Return [X, Y] of the center of cell containing provided text 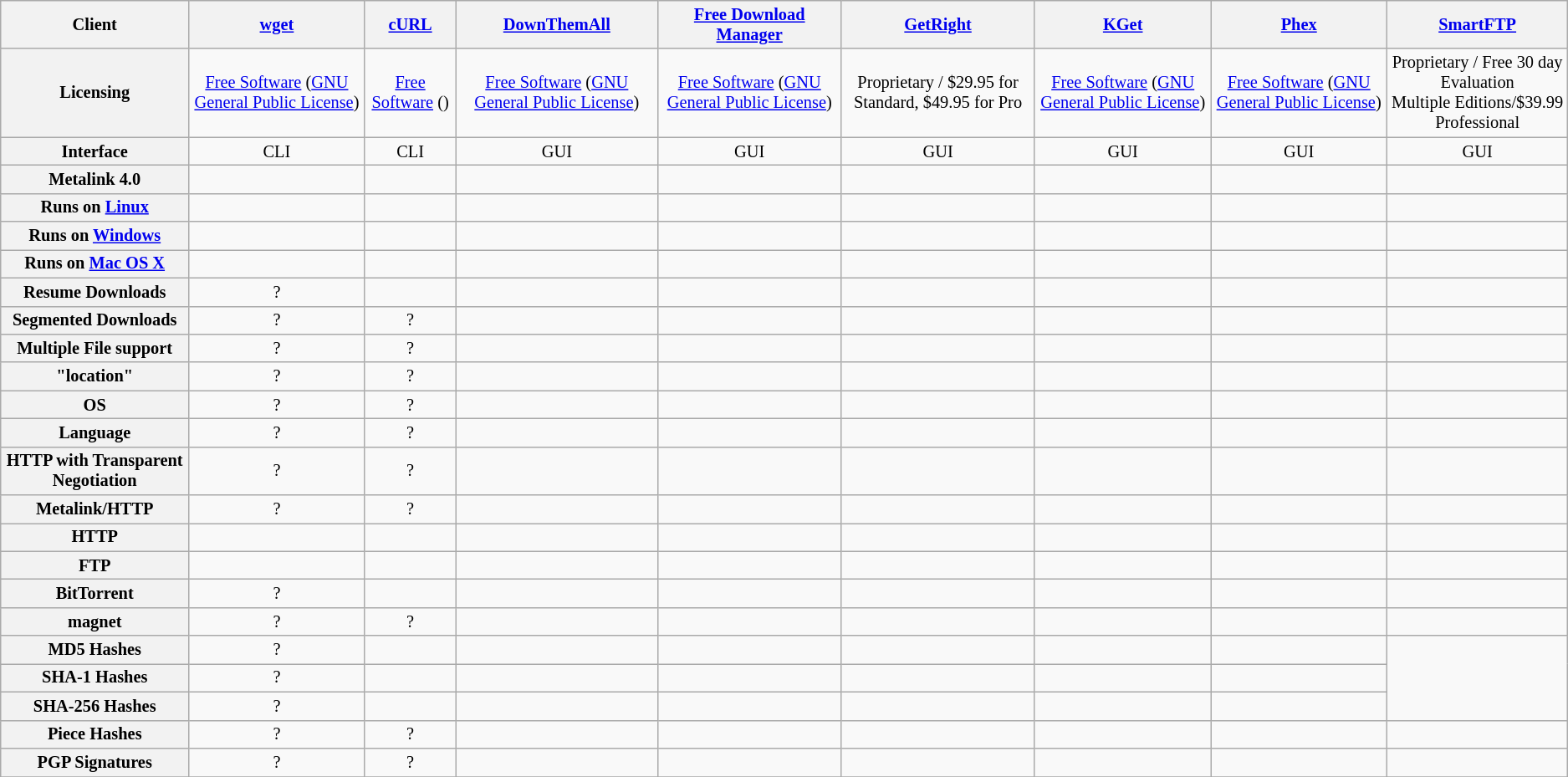
SHA-1 Hashes [95, 677]
Metalink/HTTP [95, 509]
Free Software () [410, 93]
Proprietary / $29.95 for Standard, $49.95 for Pro [938, 93]
Runs on Mac OS X [95, 263]
Runs on Linux [95, 207]
Segmented Downloads [95, 320]
HTTP [95, 537]
DownThemAll [557, 24]
wget [277, 24]
HTTP with Transparent Negotiation [95, 471]
BitTorrent [95, 593]
Resume Downloads [95, 292]
Phex [1299, 24]
FTP [95, 565]
cURL [410, 24]
MD5 Hashes [95, 650]
KGet [1122, 24]
Licensing [95, 93]
GetRight [938, 24]
Client [95, 24]
Interface [95, 151]
magnet [95, 621]
Runs on Windows [95, 236]
Proprietary / Free 30 day EvaluationMultiple Editions/$39.99 Professional [1477, 93]
SmartFTP [1477, 24]
PGP Signatures [95, 762]
SHA-256 Hashes [95, 706]
Multiple File support [95, 348]
Piece Hashes [95, 734]
OS [95, 405]
Free Download Manager [749, 24]
"location" [95, 376]
Language [95, 432]
Metalink 4.0 [95, 179]
